Capture the cell that displays the provided text and extract its [x, y] central coordinate. 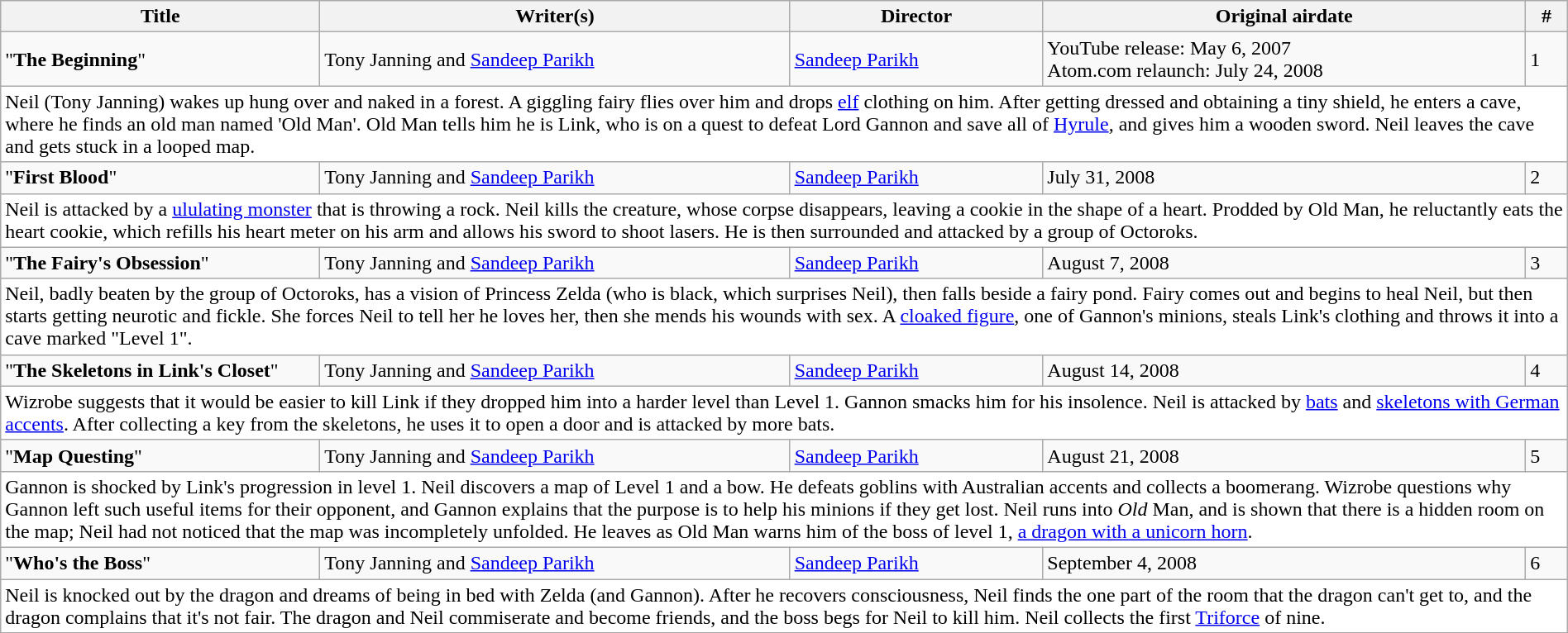
"Map Questing" [160, 455]
September 4, 2008 [1284, 563]
3 [1546, 263]
August 14, 2008 [1284, 370]
July 31, 2008 [1284, 178]
Director [916, 17]
2 [1546, 178]
"The Beginning" [160, 59]
August 21, 2008 [1284, 455]
August 7, 2008 [1284, 263]
6 [1546, 563]
Title [160, 17]
Writer(s) [555, 17]
YouTube release: May 6, 2007 Atom.com relaunch: July 24, 2008 [1284, 59]
"Who's the Boss" [160, 563]
"The Fairy's Obsession" [160, 263]
1 [1546, 59]
"The Skeletons in Link's Closet" [160, 370]
Original airdate [1284, 17]
"First Blood" [160, 178]
5 [1546, 455]
# [1546, 17]
4 [1546, 370]
